Detect which cell encompasses the target text, then output its [x, y] center coordinate. 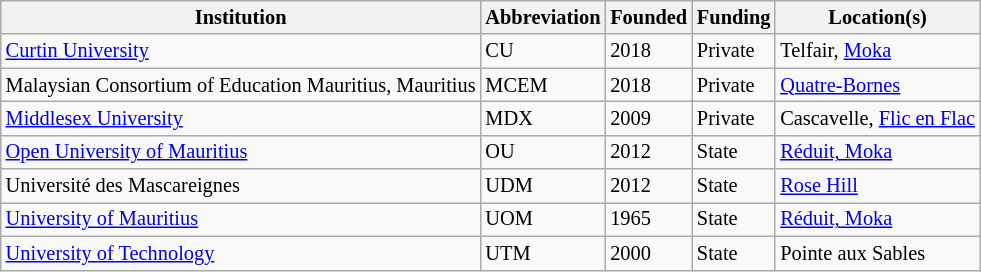
UDM [542, 186]
Open University of Mauritius [241, 152]
Institution [241, 17]
Telfair, Moka [877, 51]
University of Mauritius [241, 219]
UTM [542, 253]
Rose Hill [877, 186]
Middlesex University [241, 118]
Abbreviation [542, 17]
Founded [648, 17]
Université des Mascareignes [241, 186]
Cascavelle, Flic en Flac [877, 118]
Funding [734, 17]
Malaysian Consortium of Education Mauritius, Mauritius [241, 85]
Curtin University [241, 51]
Location(s) [877, 17]
2000 [648, 253]
University of Technology [241, 253]
CU [542, 51]
OU [542, 152]
Quatre-Bornes [877, 85]
2009 [648, 118]
Pointe aux Sables [877, 253]
MDX [542, 118]
UOM [542, 219]
1965 [648, 219]
MCEM [542, 85]
